Scan for the cell matching the given text and deliver its [X, Y] coordinate at center. 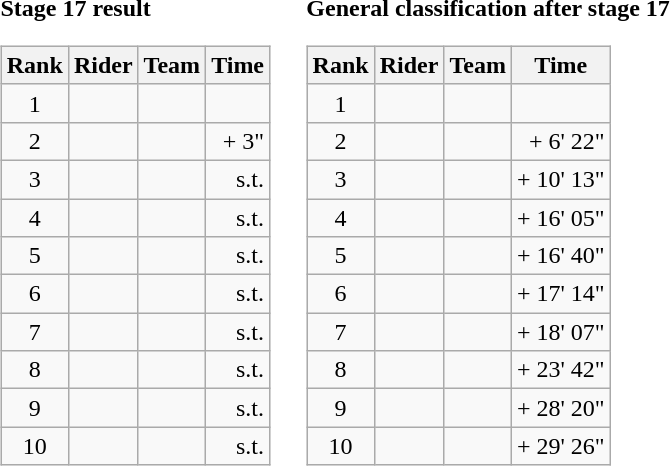
+ 6' 22" [560, 141]
+ 18' 07" [560, 332]
+ 3" [238, 141]
+ 16' 40" [560, 256]
+ 23' 42" [560, 370]
+ 17' 14" [560, 294]
+ 29' 26" [560, 446]
+ 16' 05" [560, 217]
+ 28' 20" [560, 408]
+ 10' 13" [560, 179]
